Find where the given text appears and provide that cell's center as [x, y] coordinate. 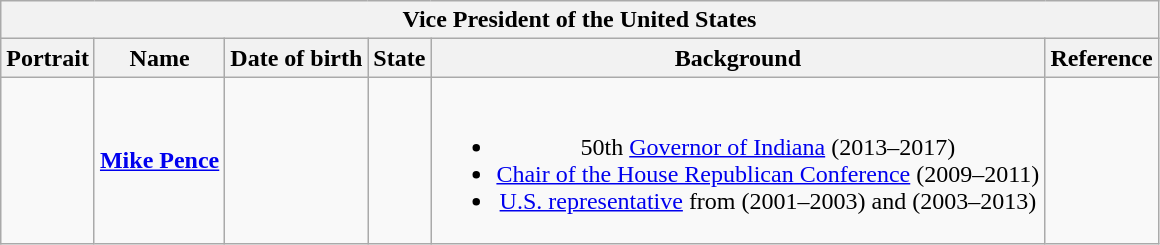
Date of birth [296, 58]
Reference [1102, 58]
50th Governor of Indiana (2013–2017)Chair of the House Republican Conference (2009–2011)U.S. representative from (2001–2003) and (2003–2013) [738, 160]
Portrait [48, 58]
Background [738, 58]
Mike Pence [159, 160]
Vice President of the United States [580, 20]
State [400, 58]
Name [159, 58]
